Pinpoint the cell where the given text exists, returning its (x, y) midpoint coordinate. 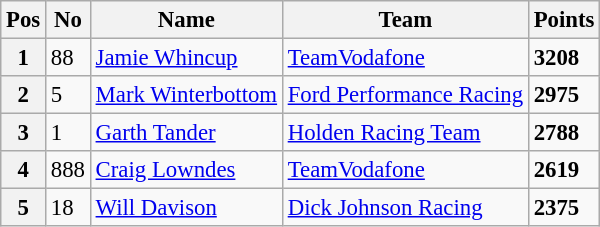
Team (405, 20)
Will Davison (186, 208)
Craig Lowndes (186, 170)
Dick Johnson Racing (405, 208)
No (68, 20)
888 (68, 170)
2619 (564, 170)
3208 (564, 58)
4 (24, 170)
Holden Racing Team (405, 133)
3 (24, 133)
18 (68, 208)
Jamie Whincup (186, 58)
Mark Winterbottom (186, 95)
2788 (564, 133)
2375 (564, 208)
2975 (564, 95)
Points (564, 20)
Name (186, 20)
2 (24, 95)
Ford Performance Racing (405, 95)
88 (68, 58)
Garth Tander (186, 133)
Pos (24, 20)
